Find where the given text appears and provide that cell's center as [x, y] coordinate. 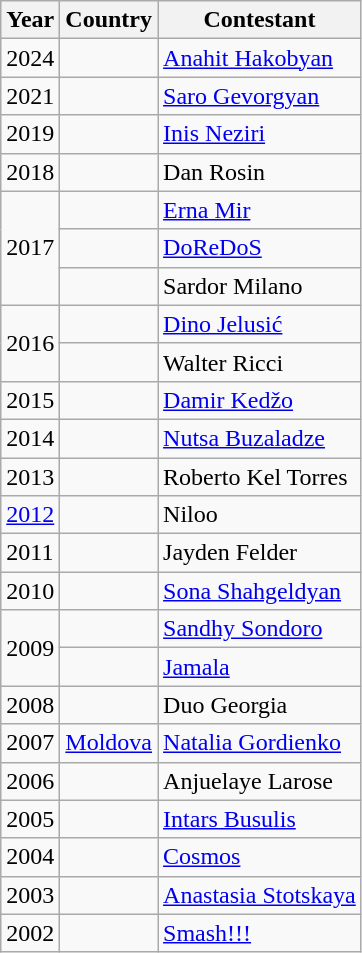
2002 [30, 933]
2008 [30, 705]
Cosmos [260, 857]
2015 [30, 400]
DoReDoS [260, 248]
2011 [30, 553]
2005 [30, 819]
Intars Busulis [260, 819]
2018 [30, 172]
Sandhy Sondoro [260, 629]
Nutsa Buzaladze [260, 438]
2006 [30, 781]
2007 [30, 743]
Contestant [260, 20]
Country [109, 20]
2009 [30, 648]
Natalia Gordienko [260, 743]
Jayden Felder [260, 553]
2004 [30, 857]
Sardor Milano [260, 286]
Damir Kedžo [260, 400]
2017 [30, 248]
Erna Mir [260, 210]
Niloo [260, 515]
Dino Jelusić [260, 324]
Saro Gevorgyan [260, 96]
Duo Georgia [260, 705]
Jamala [260, 667]
Moldova [109, 743]
2012 [30, 515]
Walter Ricci [260, 362]
Year [30, 20]
Roberto Kel Torres [260, 477]
2010 [30, 591]
2016 [30, 343]
Sona Shahgeldyan [260, 591]
2019 [30, 134]
2024 [30, 58]
Dan Rosin [260, 172]
Smash!!! [260, 933]
2013 [30, 477]
Inis Neziri [260, 134]
2014 [30, 438]
2003 [30, 895]
Anahit Hakobyan [260, 58]
Anastasia Stotskaya [260, 895]
Anjuelaye Larose [260, 781]
2021 [30, 96]
